Determine the (x, y) coordinate at the center of the cell enclosing the given text.  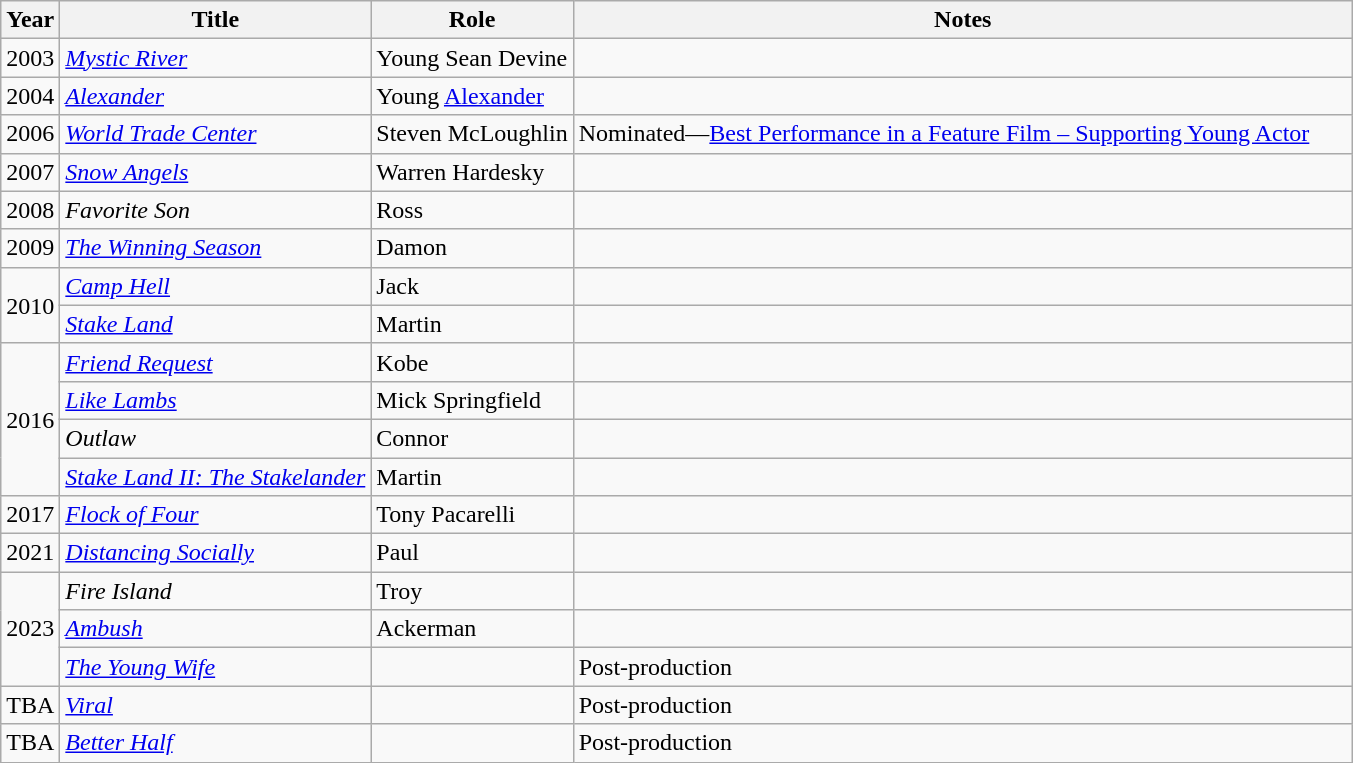
2007 (30, 172)
Title (216, 20)
2009 (30, 248)
Year (30, 20)
Fire Island (216, 591)
Ackerman (472, 629)
Outlaw (216, 438)
2017 (30, 515)
The Winning Season (216, 248)
Better Half (216, 743)
Warren Hardesky (472, 172)
Nominated—Best Performance in a Feature Film – Supporting Young Actor (962, 134)
2021 (30, 553)
Camp Hell (216, 286)
Young Alexander (472, 96)
Young Sean Devine (472, 58)
Role (472, 20)
Like Lambs (216, 400)
2003 (30, 58)
Connor (472, 438)
Alexander (216, 96)
2004 (30, 96)
Stake Land (216, 324)
Tony Pacarelli (472, 515)
2008 (30, 210)
Snow Angels (216, 172)
2023 (30, 629)
Viral (216, 705)
Distancing Socially (216, 553)
Mick Springfield (472, 400)
Steven McLoughlin (472, 134)
Stake Land II: The Stakelander (216, 477)
Friend Request (216, 362)
Favorite Son (216, 210)
Kobe (472, 362)
2016 (30, 419)
The Young Wife (216, 667)
Mystic River (216, 58)
Paul (472, 553)
World Trade Center (216, 134)
2010 (30, 305)
Ambush (216, 629)
Flock of Four (216, 515)
Damon (472, 248)
Jack (472, 286)
2006 (30, 134)
Notes (962, 20)
Ross (472, 210)
Troy (472, 591)
